From the cell containing the given text, extract its center point as (X, Y) coordinate. 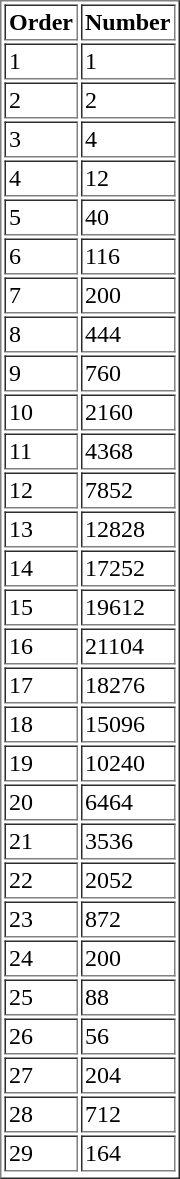
88 (127, 998)
12828 (127, 530)
4368 (127, 452)
23 (40, 920)
15096 (127, 724)
11 (40, 452)
28 (40, 1114)
6464 (127, 802)
16 (40, 646)
19612 (127, 608)
6 (40, 256)
17 (40, 686)
24 (40, 958)
26 (40, 1036)
56 (127, 1036)
872 (127, 920)
10 (40, 412)
17252 (127, 568)
3536 (127, 842)
Number (127, 22)
27 (40, 1076)
22 (40, 880)
18 (40, 724)
116 (127, 256)
7 (40, 296)
21 (40, 842)
7852 (127, 490)
15 (40, 608)
29 (40, 1154)
712 (127, 1114)
760 (127, 374)
9 (40, 374)
40 (127, 218)
204 (127, 1076)
13 (40, 530)
25 (40, 998)
8 (40, 334)
21104 (127, 646)
14 (40, 568)
18276 (127, 686)
3 (40, 140)
444 (127, 334)
164 (127, 1154)
19 (40, 764)
2052 (127, 880)
5 (40, 218)
20 (40, 802)
Order (40, 22)
10240 (127, 764)
2160 (127, 412)
